Determine the [X, Y] coordinate at the center of the cell enclosing the given text.  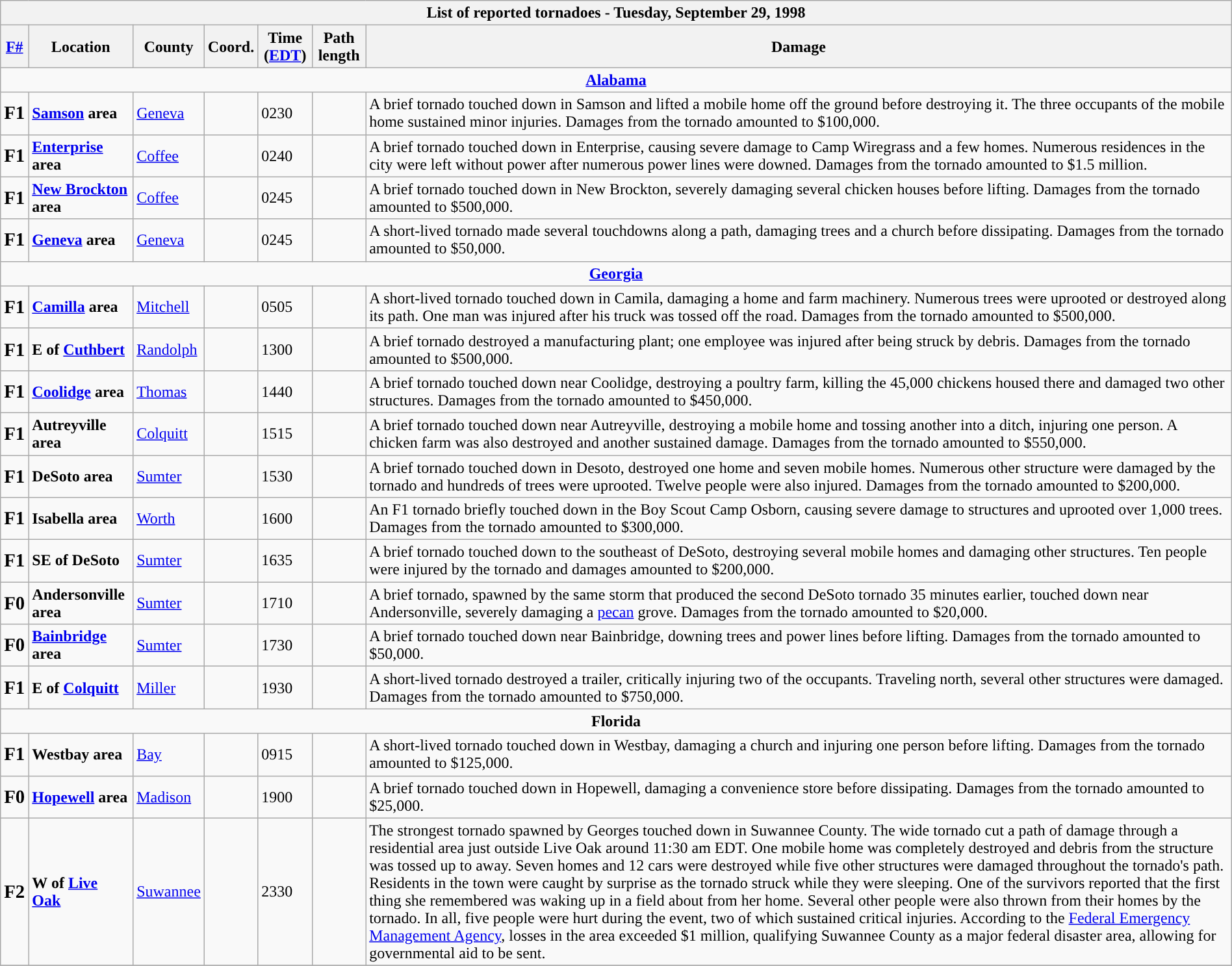
W of Live Oak [81, 891]
0230 [285, 113]
Madison [169, 796]
0505 [285, 307]
Colquitt [169, 434]
Path length [339, 47]
Andersonville area [81, 603]
1930 [285, 687]
1635 [285, 561]
1600 [285, 518]
Geneva area [81, 240]
1440 [285, 391]
Florida [616, 721]
1730 [285, 646]
List of reported tornadoes - Tuesday, September 29, 1998 [616, 13]
Isabella area [81, 518]
A brief tornado touched down near Bainbridge, downing trees and power lines before lifting. Damages from the tornado amounted to $50,000. [799, 646]
Bainbridge area [81, 646]
F2 [14, 891]
Location [81, 47]
SE of DeSoto [81, 561]
Autreyville area [81, 434]
1530 [285, 476]
Bay [169, 755]
A brief tornado touched down in Hopewell, damaging a convenience store before dissipating. Damages from the tornado amounted to $25,000. [799, 796]
Alabama [616, 80]
Suwannee [169, 891]
1515 [285, 434]
0240 [285, 156]
Georgia [616, 273]
Coord. [231, 47]
Coolidge area [81, 391]
Thomas [169, 391]
Samson area [81, 113]
New Brockton area [81, 197]
E of Colquitt [81, 687]
Camilla area [81, 307]
Randolph [169, 350]
Damage [799, 47]
Mitchell [169, 307]
0915 [285, 755]
County [169, 47]
Hopewell area [81, 796]
Enterprise area [81, 156]
E of Cuthbert [81, 350]
F# [14, 47]
1900 [285, 796]
2330 [285, 891]
A brief tornado touched down in New Brockton, severely damaging several chicken houses before lifting. Damages from the tornado amounted to $500,000. [799, 197]
Time (EDT) [285, 47]
Worth [169, 518]
Westbay area [81, 755]
1710 [285, 603]
Miller [169, 687]
DeSoto area [81, 476]
1300 [285, 350]
